From the cell containing the given text, extract its center point as (x, y) coordinate. 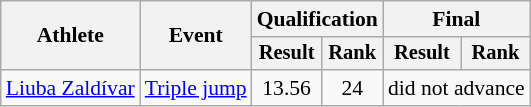
Qualification (318, 19)
Event (196, 36)
24 (352, 88)
did not advance (456, 88)
Final (456, 19)
Triple jump (196, 88)
Liuba Zaldívar (70, 88)
13.56 (287, 88)
Athlete (70, 36)
